Detect which cell encompasses the target text, then output its [x, y] center coordinate. 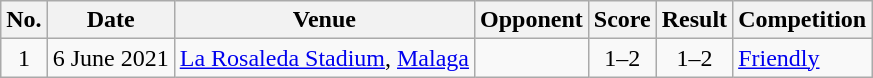
Result [694, 20]
No. [24, 20]
6 June 2021 [110, 58]
La Rosaleda Stadium, Malaga [324, 58]
Competition [802, 20]
1 [24, 58]
Opponent [532, 20]
Venue [324, 20]
Date [110, 20]
Friendly [802, 58]
Score [622, 20]
